Return [x, y] of the center of cell containing provided text 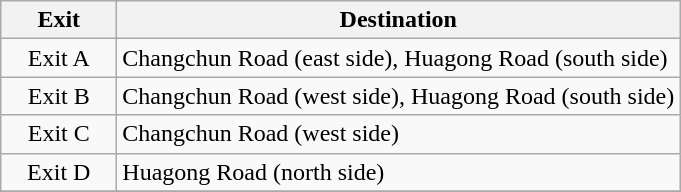
Changchun Road (west side), Huagong Road (south side) [398, 96]
Exit [59, 20]
Exit C [59, 134]
Changchun Road (west side) [398, 134]
Exit D [59, 172]
Exit B [59, 96]
Changchun Road (east side), Huagong Road (south side) [398, 58]
Exit A [59, 58]
Destination [398, 20]
Huagong Road (north side) [398, 172]
